Provide the [X, Y] coordinate of the cell's center where the given text is located.  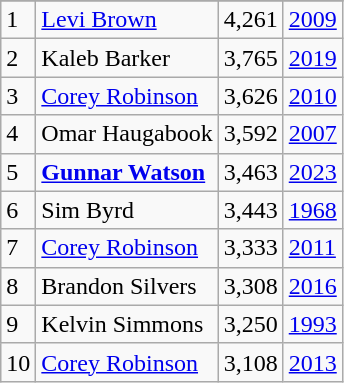
9 [18, 324]
3,308 [250, 286]
Kelvin Simmons [127, 324]
7 [18, 248]
2023 [312, 172]
2011 [312, 248]
2016 [312, 286]
4 [18, 134]
1 [18, 20]
3,765 [250, 58]
3,250 [250, 324]
5 [18, 172]
3,463 [250, 172]
Kaleb Barker [127, 58]
10 [18, 362]
3,333 [250, 248]
Omar Haugabook [127, 134]
1968 [312, 210]
2009 [312, 20]
2 [18, 58]
3 [18, 96]
2013 [312, 362]
2007 [312, 134]
3,626 [250, 96]
6 [18, 210]
8 [18, 286]
Brandon Silvers [127, 286]
4,261 [250, 20]
3,108 [250, 362]
Gunnar Watson [127, 172]
3,592 [250, 134]
Levi Brown [127, 20]
Sim Byrd [127, 210]
2010 [312, 96]
1993 [312, 324]
3,443 [250, 210]
2019 [312, 58]
